Search for the cell housing the specified text and yield its (x, y) center coordinate. 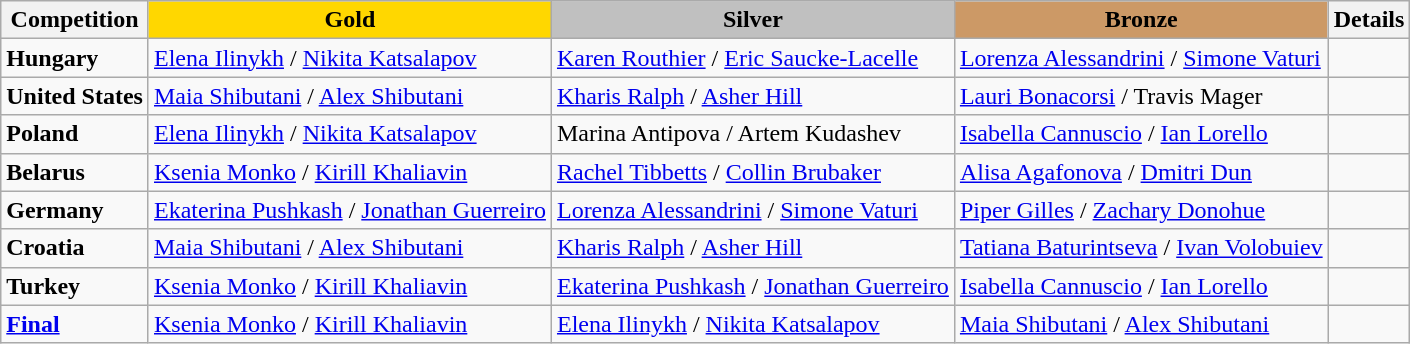
Final (75, 324)
Rachel Tibbetts / Collin Brubaker (752, 172)
Details (1369, 20)
United States (75, 96)
Turkey (75, 286)
Bronze (1141, 20)
Silver (752, 20)
Marina Antipova / Artem Kudashev (752, 134)
Piper Gilles / Zachary Donohue (1141, 210)
Karen Routhier / Eric Saucke-Lacelle (752, 58)
Poland (75, 134)
Alisa Agafonova / Dmitri Dun (1141, 172)
Gold (350, 20)
Germany (75, 210)
Hungary (75, 58)
Competition (75, 20)
Tatiana Baturintseva / Ivan Volobuiev (1141, 248)
Lauri Bonacorsi / Travis Mager (1141, 96)
Croatia (75, 248)
Belarus (75, 172)
